Detect which cell encompasses the target text, then output its [X, Y] center coordinate. 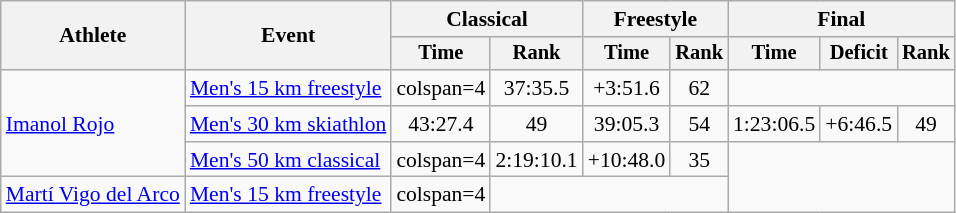
Deficit [858, 54]
Men's 50 km classical [288, 160]
Imanol Rojo [93, 124]
Final [842, 19]
+6:46.5 [858, 124]
35 [699, 160]
Event [288, 36]
62 [699, 88]
37:35.5 [536, 88]
43:27.4 [440, 124]
+3:51.6 [627, 88]
Freestyle [656, 19]
54 [699, 124]
39:05.3 [627, 124]
Classical [486, 19]
Athlete [93, 36]
1:23:06.5 [774, 124]
+10:48.0 [627, 160]
Men's 30 km skiathlon [288, 124]
Martí Vigo del Arco [93, 195]
2:19:10.1 [536, 160]
